Return (x, y) of the center of cell containing provided text 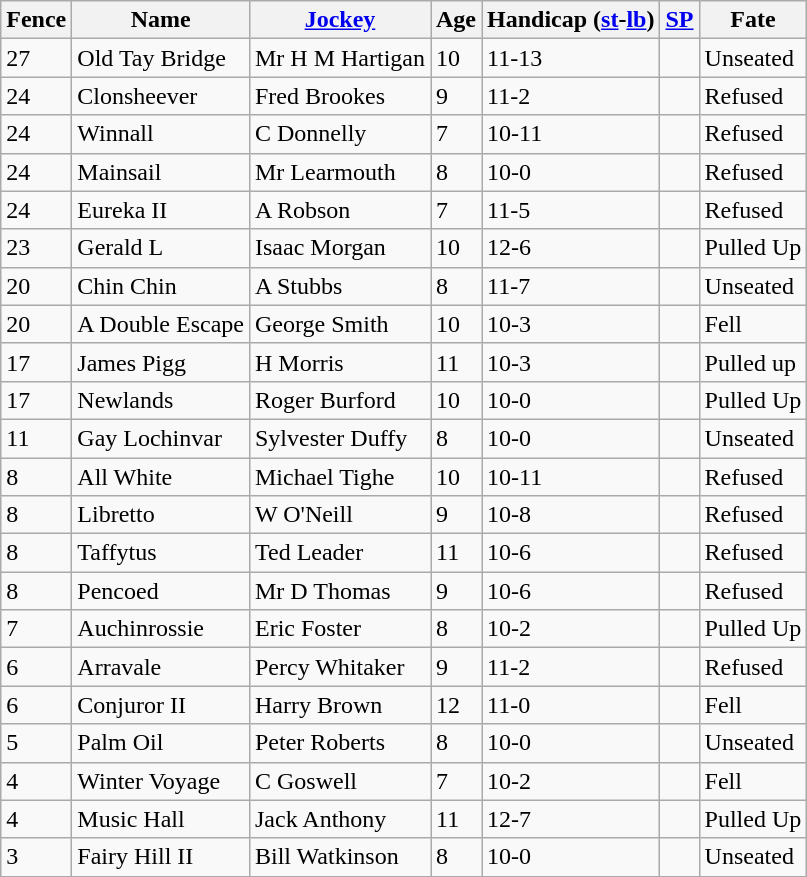
Fence (36, 20)
12 (456, 705)
W O'Neill (340, 515)
Isaac Morgan (340, 248)
Name (161, 20)
11-5 (571, 210)
Newlands (161, 400)
Jockey (340, 20)
Pencoed (161, 591)
Libretto (161, 515)
SP (680, 20)
Chin Chin (161, 286)
10-8 (571, 515)
Gay Lochinvar (161, 438)
Conjuror II (161, 705)
Mr H M Hartigan (340, 58)
James Pigg (161, 362)
Sylvester Duffy (340, 438)
Winnall (161, 134)
Eric Foster (340, 629)
Palm Oil (161, 743)
A Robson (340, 210)
Bill Watkinson (340, 857)
Pulled up (753, 362)
All White (161, 477)
12-7 (571, 819)
Winter Voyage (161, 781)
3 (36, 857)
Fate (753, 20)
Taffytus (161, 553)
George Smith (340, 324)
Mr Learmouth (340, 172)
Auchinrossie (161, 629)
Fred Brookes (340, 96)
Harry Brown (340, 705)
Percy Whitaker (340, 667)
Arravale (161, 667)
H Morris (340, 362)
Handicap (st-lb) (571, 20)
Ted Leader (340, 553)
23 (36, 248)
27 (36, 58)
5 (36, 743)
Music Hall (161, 819)
11-7 (571, 286)
C Goswell (340, 781)
Jack Anthony (340, 819)
Mainsail (161, 172)
Roger Burford (340, 400)
A Double Escape (161, 324)
A Stubbs (340, 286)
12-6 (571, 248)
C Donnelly (340, 134)
Clonsheever (161, 96)
Michael Tighe (340, 477)
Age (456, 20)
Eureka II (161, 210)
Peter Roberts (340, 743)
11-13 (571, 58)
Old Tay Bridge (161, 58)
11-0 (571, 705)
Fairy Hill II (161, 857)
Mr D Thomas (340, 591)
Gerald L (161, 248)
